Identify which cell holds the provided text, then report its (x, y) central coordinate. 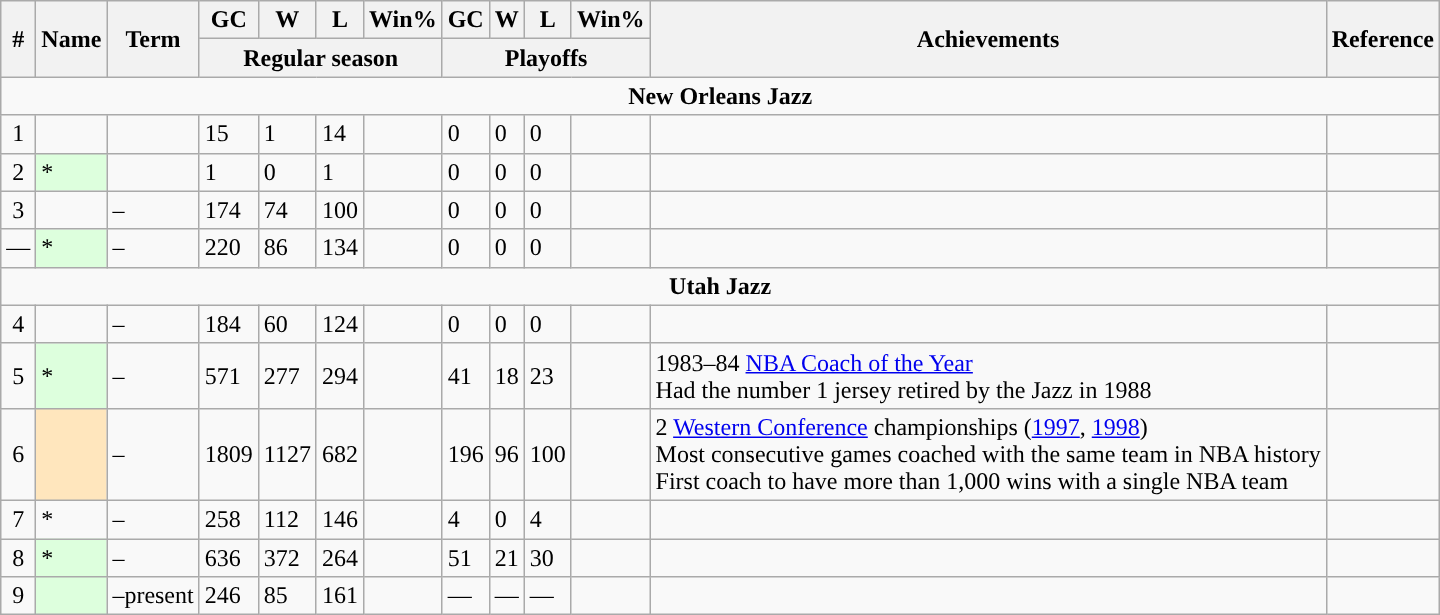
1127 (287, 454)
18 (506, 376)
174 (228, 210)
23 (548, 376)
277 (287, 376)
21 (506, 557)
41 (466, 376)
1809 (228, 454)
Utah Jazz (720, 286)
Regular season (320, 58)
3 (18, 210)
15 (228, 134)
571 (228, 376)
184 (228, 324)
7 (18, 519)
New Orleans Jazz (720, 96)
14 (340, 134)
682 (340, 454)
134 (340, 248)
85 (287, 596)
220 (228, 248)
264 (340, 557)
Name (72, 39)
30 (548, 557)
161 (340, 596)
74 (287, 210)
636 (228, 557)
Reference (1382, 39)
246 (228, 596)
196 (466, 454)
294 (340, 376)
Playoffs (546, 58)
124 (340, 324)
–present (153, 596)
86 (287, 248)
146 (340, 519)
96 (506, 454)
8 (18, 557)
60 (287, 324)
Achievements (988, 39)
112 (287, 519)
# (18, 39)
6 (18, 454)
372 (287, 557)
Term (153, 39)
258 (228, 519)
51 (466, 557)
2 (18, 172)
1983–84 NBA Coach of the YearHad the number 1 jersey retired by the Jazz in 1988 (988, 376)
9 (18, 596)
5 (18, 376)
